Detect which cell encompasses the target text, then output its (X, Y) center coordinate. 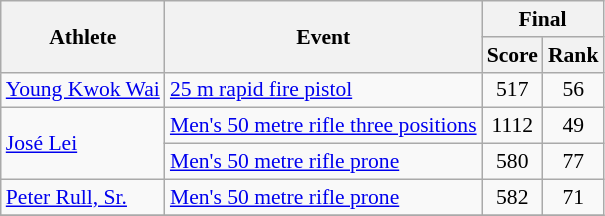
Athlete (83, 36)
517 (512, 90)
25 m rapid fire pistol (324, 90)
71 (574, 197)
Score (512, 55)
56 (574, 90)
Rank (574, 55)
Final (543, 19)
582 (512, 197)
77 (574, 162)
49 (574, 126)
Peter Rull, Sr. (83, 197)
Event (324, 36)
Young Kwok Wai (83, 90)
Men's 50 metre rifle three positions (324, 126)
José Lei (83, 144)
580 (512, 162)
1112 (512, 126)
